Pinpoint the cell where the given text exists, returning its [X, Y] midpoint coordinate. 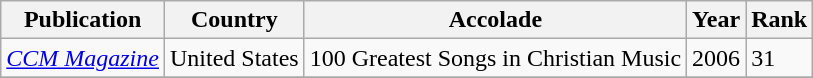
United States [234, 58]
Country [234, 20]
Accolade [495, 20]
31 [780, 58]
CCM Magazine [83, 58]
100 Greatest Songs in Christian Music [495, 58]
2006 [716, 58]
Year [716, 20]
Rank [780, 20]
Publication [83, 20]
